Provide the (X, Y) coordinate of the cell's center where the given text is located.  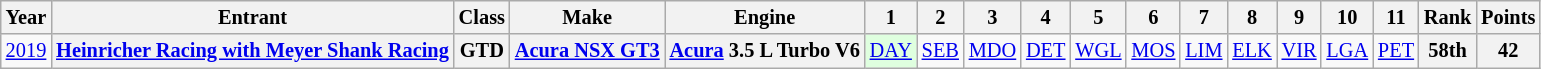
SEB (940, 51)
MOS (1153, 51)
PET (1396, 51)
LGA (1347, 51)
10 (1347, 17)
8 (1252, 17)
4 (1046, 17)
11 (1396, 17)
DET (1046, 51)
Rank (1448, 17)
Heinricher Racing with Meyer Shank Racing (252, 51)
6 (1153, 17)
Acura 3.5 L Turbo V6 (765, 51)
7 (1204, 17)
DAY (891, 51)
Year (26, 17)
VIR (1300, 51)
Acura NSX GT3 (588, 51)
Entrant (252, 17)
LIM (1204, 51)
MDO (992, 51)
3 (992, 17)
GTD (482, 51)
42 (1508, 51)
Engine (765, 17)
58th (1448, 51)
1 (891, 17)
9 (1300, 17)
WGL (1098, 51)
5 (1098, 17)
ELK (1252, 51)
2019 (26, 51)
Points (1508, 17)
Make (588, 17)
2 (940, 17)
Class (482, 17)
